Capture the cell that displays the provided text and extract its [x, y] central coordinate. 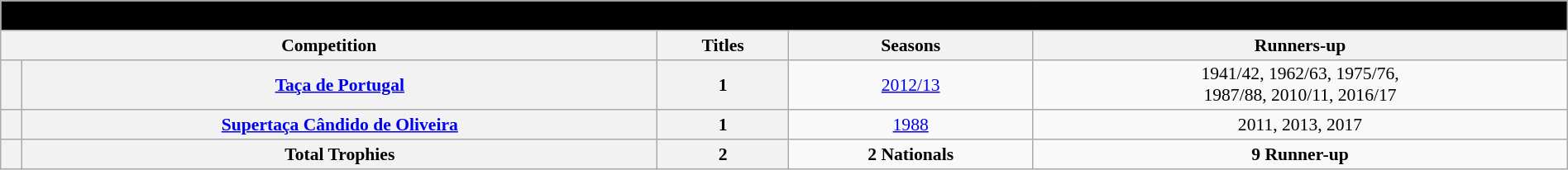
Titles [723, 45]
1941/42, 1962/63, 1975/76,1987/88, 2010/11, 2016/17 [1300, 84]
9 Runner-up [1300, 154]
2 Nationals [911, 154]
Supertaça Cândido de Oliveira [340, 125]
2 [723, 154]
Total Trophies [340, 154]
Competition [329, 45]
Taça de Portugal [340, 84]
2012/13 [911, 84]
Runners-up [1300, 45]
2011, 2013, 2017 [1300, 125]
Seasons [911, 45]
National Competitions [784, 16]
1988 [911, 125]
